Output the (x, y) coordinate of the center of the cell containing the given text.  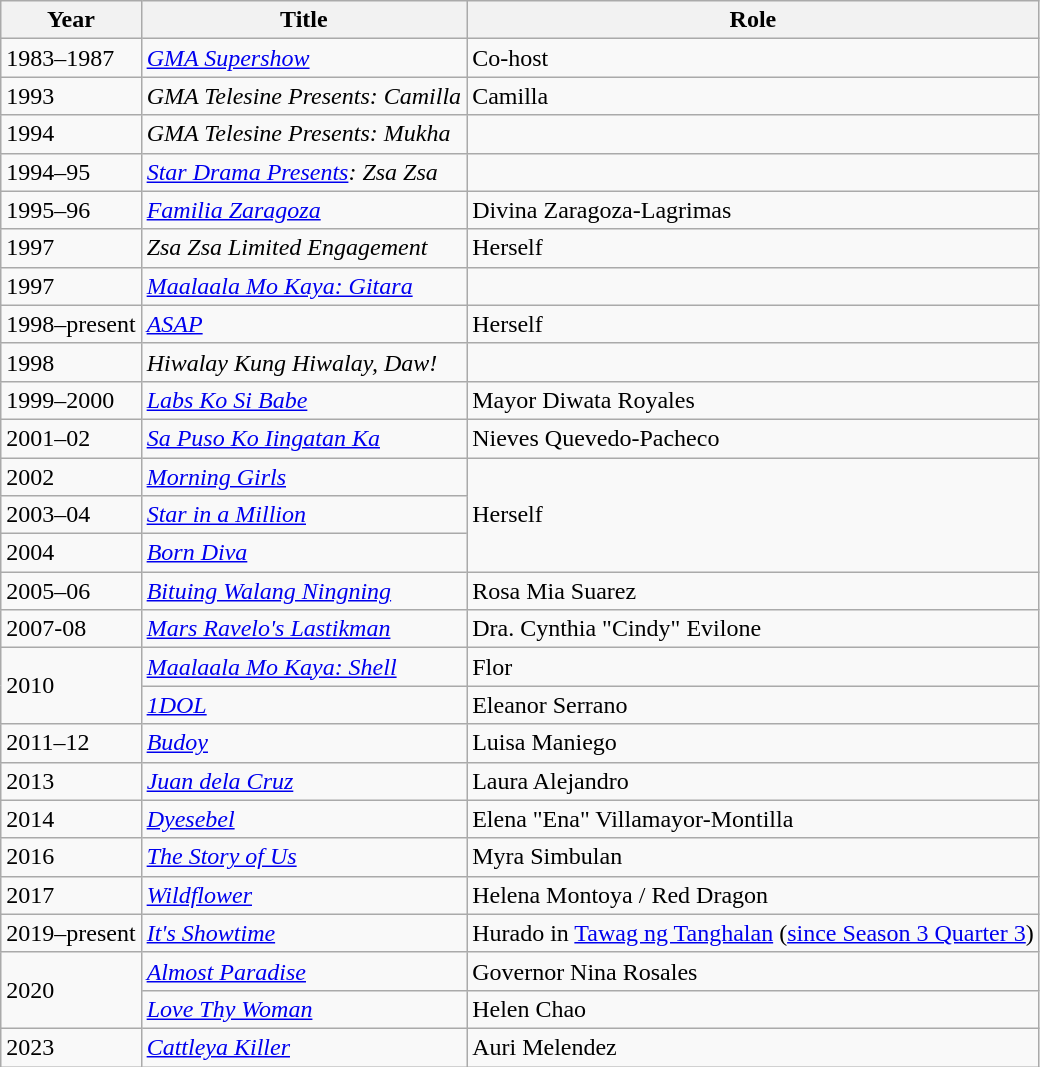
Maalaala Mo Kaya: Shell (304, 667)
1993 (71, 96)
Luisa Maniego (754, 743)
2005–06 (71, 591)
Mars Ravelo's Lastikman (304, 629)
Sa Puso Ko Iingatan Ka (304, 438)
GMA Supershow (304, 58)
GMA Telesine Presents: Camilla (304, 96)
Helena Montoya / Red Dragon (754, 895)
2019–present (71, 933)
Zsa Zsa Limited Engagement (304, 248)
Auri Melendez (754, 1047)
Divina Zaragoza-Lagrimas (754, 210)
1999–2000 (71, 400)
Juan dela Cruz (304, 781)
Familia Zaragoza (304, 210)
2010 (71, 686)
1983–1987 (71, 58)
Maalaala Mo Kaya: Gitara (304, 286)
Budoy (304, 743)
2017 (71, 895)
1994–95 (71, 172)
2020 (71, 990)
1998 (71, 362)
2014 (71, 819)
1995–96 (71, 210)
The Story of Us (304, 857)
2003–04 (71, 515)
2007-08 (71, 629)
Co-host (754, 58)
Governor Nina Rosales (754, 971)
2013 (71, 781)
2002 (71, 477)
1998–present (71, 324)
Flor (754, 667)
Camilla (754, 96)
Rosa Mia Suarez (754, 591)
ASAP (304, 324)
Year (71, 20)
2016 (71, 857)
Star in a Million (304, 515)
2011–12 (71, 743)
Title (304, 20)
Role (754, 20)
Morning Girls (304, 477)
Dyesebel (304, 819)
Elena "Ena" Villamayor-Montilla (754, 819)
Born Diva (304, 553)
Myra Simbulan (754, 857)
Nieves Quevedo-Pacheco (754, 438)
1994 (71, 134)
Wildflower (304, 895)
GMA Telesine Presents: Mukha (304, 134)
Hiwalay Kung Hiwalay, Daw! (304, 362)
Almost Paradise (304, 971)
2004 (71, 553)
Eleanor Serrano (754, 705)
Love Thy Woman (304, 1009)
Cattleya Killer (304, 1047)
Star Drama Presents: Zsa Zsa (304, 172)
It's Showtime (304, 933)
1DOL (304, 705)
Bituing Walang Ningning (304, 591)
Hurado in Tawag ng Tanghalan (since Season 3 Quarter 3) (754, 933)
Dra. Cynthia "Cindy" Evilone (754, 629)
Helen Chao (754, 1009)
Laura Alejandro (754, 781)
Labs Ko Si Babe (304, 400)
2023 (71, 1047)
2001–02 (71, 438)
Mayor Diwata Royales (754, 400)
